Capture the cell that displays the provided text and extract its (x, y) central coordinate. 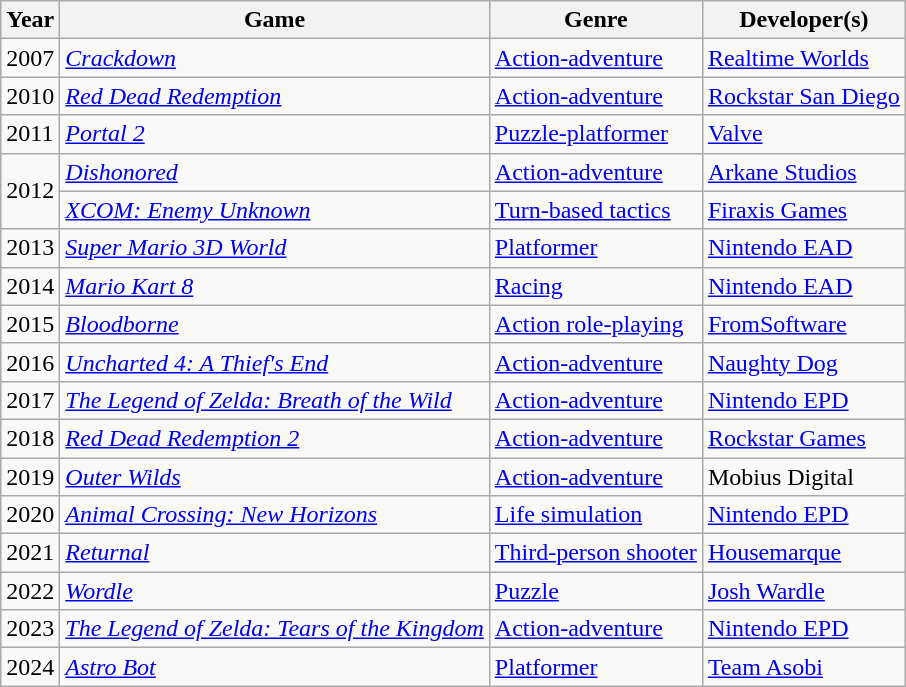
2019 (30, 477)
Mario Kart 8 (275, 286)
Outer Wilds (275, 477)
Animal Crossing: New Horizons (275, 515)
Turn-based tactics (596, 210)
Puzzle-platformer (596, 134)
Josh Wardle (804, 591)
2023 (30, 629)
Genre (596, 20)
Mobius Digital (804, 477)
2010 (30, 96)
Valve (804, 134)
2016 (30, 362)
2014 (30, 286)
Red Dead Redemption (275, 96)
Year (30, 20)
2015 (30, 324)
Housemarque (804, 553)
Wordle (275, 591)
Returnal (275, 553)
2013 (30, 248)
Bloodborne (275, 324)
Dishonored (275, 172)
Rockstar Games (804, 438)
The Legend of Zelda: Tears of the Kingdom (275, 629)
2017 (30, 400)
Racing (596, 286)
Crackdown (275, 58)
2018 (30, 438)
Portal 2 (275, 134)
Developer(s) (804, 20)
Rockstar San Diego (804, 96)
2020 (30, 515)
XCOM: Enemy Unknown (275, 210)
Realtime Worlds (804, 58)
2022 (30, 591)
Action role-playing (596, 324)
FromSoftware (804, 324)
Puzzle (596, 591)
2007 (30, 58)
Game (275, 20)
The Legend of Zelda: Breath of the Wild (275, 400)
Third-person shooter (596, 553)
Firaxis Games (804, 210)
Team Asobi (804, 667)
Life simulation (596, 515)
Red Dead Redemption 2 (275, 438)
Uncharted 4: A Thief's End (275, 362)
2012 (30, 191)
2021 (30, 553)
2024 (30, 667)
Naughty Dog (804, 362)
Super Mario 3D World (275, 248)
Arkane Studios (804, 172)
Astro Bot (275, 667)
2011 (30, 134)
